For the text-containing cell, return its midpoint in (X, Y) coordinate format. 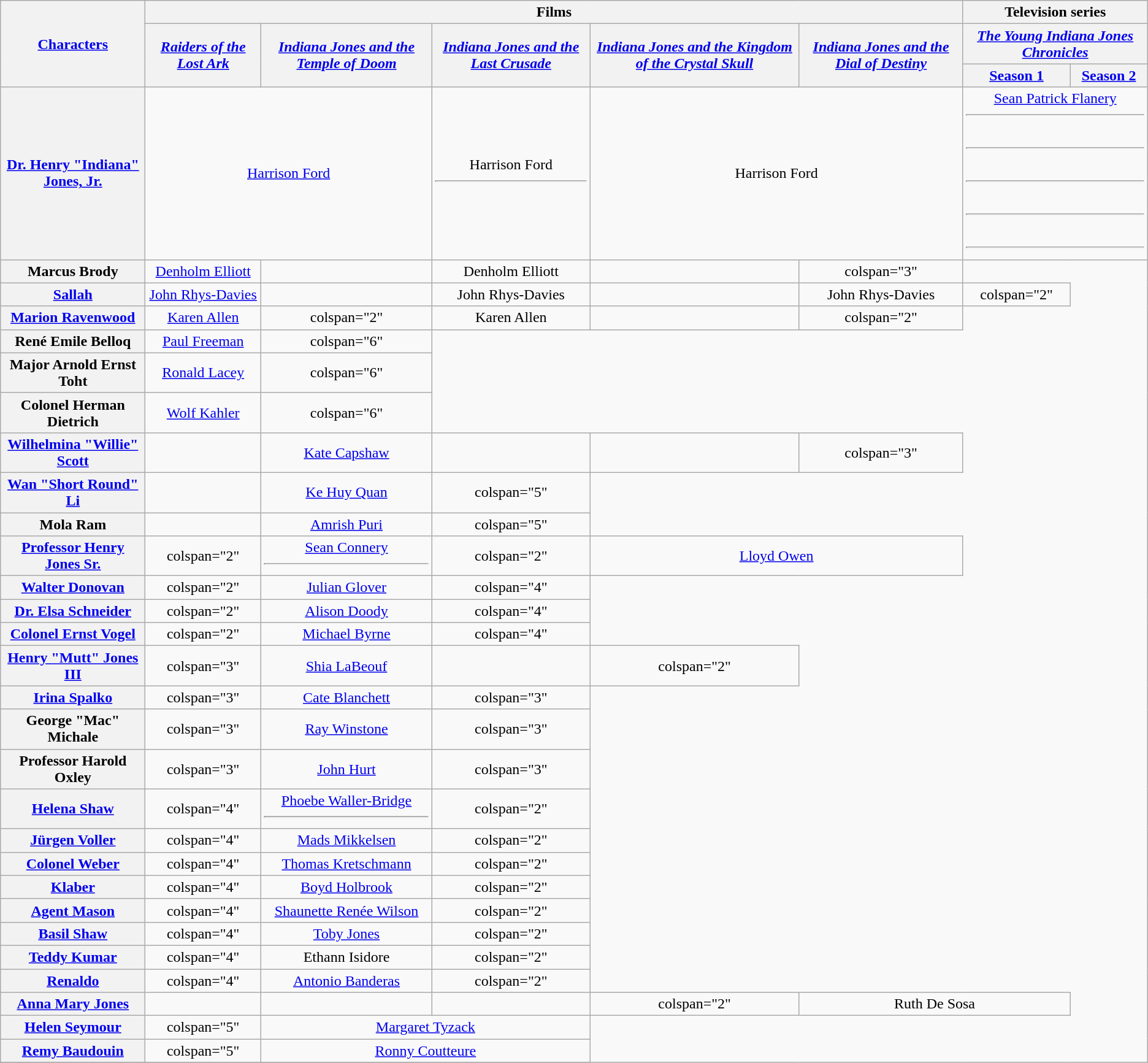
Professor Harold Oxley (73, 769)
Michael Byrne (347, 634)
Irina Spalko (73, 697)
Paul Freeman (204, 341)
Shia LaBeouf (347, 666)
Colonel Ernst Vogel (73, 634)
Raiders of the Lost Ark (204, 55)
Jürgen Voller (73, 840)
Ethann Isidore (347, 957)
Wilhelmina "Willie" Scott (73, 453)
Dr. Elsa Schneider (73, 611)
Professor Henry Jones Sr. (73, 556)
Marion Ravenwood (73, 318)
Shaunette Renée Wilson (347, 910)
Amrish Puri (347, 524)
Indiana Jones and the Temple of Doom (347, 55)
Characters (73, 44)
Ronald Lacey (204, 373)
Boyd Holbrook (347, 887)
Wolf Kahler (204, 412)
Television series (1055, 12)
John Hurt (347, 769)
Season 1 (1017, 75)
Dr. Henry "Indiana" Jones, Jr. (73, 173)
Lloyd Owen (776, 556)
Basil Shaw (73, 934)
Films (554, 12)
Marcus Brody (73, 271)
Helen Seymour (73, 1027)
Indiana Jones and the Dial of Destiny (881, 55)
Toby Jones (347, 934)
Teddy Kumar (73, 957)
Mola Ram (73, 524)
Sean Connery (347, 556)
Thomas Kretschmann (347, 864)
Alison Doody (347, 611)
Agent Mason (73, 910)
Mads Mikkelsen (347, 840)
Henry "Mutt" Jones III (73, 666)
Ke Huy Quan (347, 492)
Sallah (73, 294)
Season 2 (1109, 75)
Anna Mary Jones (73, 1004)
Klaber (73, 887)
Walter Donovan (73, 588)
George "Mac" Michale (73, 729)
Ray Winstone (347, 729)
Antonio Banderas (347, 981)
Renaldo (73, 981)
Margaret Tyzack (426, 1027)
Remy Baudouin (73, 1051)
Sean Patrick Flanery (1055, 173)
Helena Shaw (73, 808)
Ruth De Sosa (935, 1004)
Colonel Weber (73, 864)
Colonel Herman Dietrich (73, 412)
Kate Capshaw (347, 453)
Ronny Coutteure (426, 1051)
Julian Glover (347, 588)
Indiana Jones and the Last Crusade (511, 55)
Indiana Jones and the Kingdom of the Crystal Skull (694, 55)
Cate Blanchett (347, 697)
Wan "Short Round" Li (73, 492)
Phoebe Waller-Bridge (347, 808)
René Emile Belloq (73, 341)
The Young Indiana Jones Chronicles (1055, 44)
Major Arnold Ernst Toht (73, 373)
